For the text-containing cell, return its midpoint in [X, Y] coordinate format. 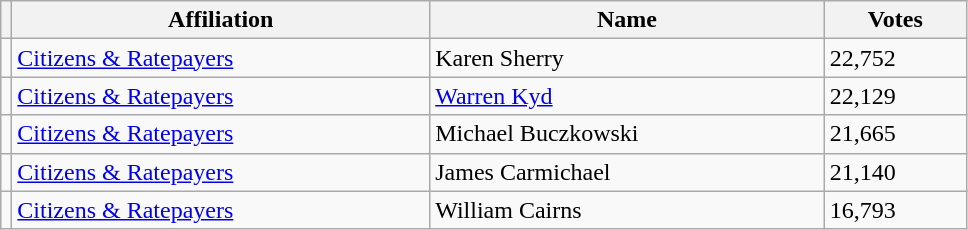
Name [628, 20]
21,665 [895, 134]
22,752 [895, 58]
Votes [895, 20]
Karen Sherry [628, 58]
Michael Buczkowski [628, 134]
William Cairns [628, 210]
James Carmichael [628, 172]
22,129 [895, 96]
Warren Kyd [628, 96]
16,793 [895, 210]
21,140 [895, 172]
Affiliation [221, 20]
